Return the [X, Y] coordinate for the center point of the cell that contains the specified text.  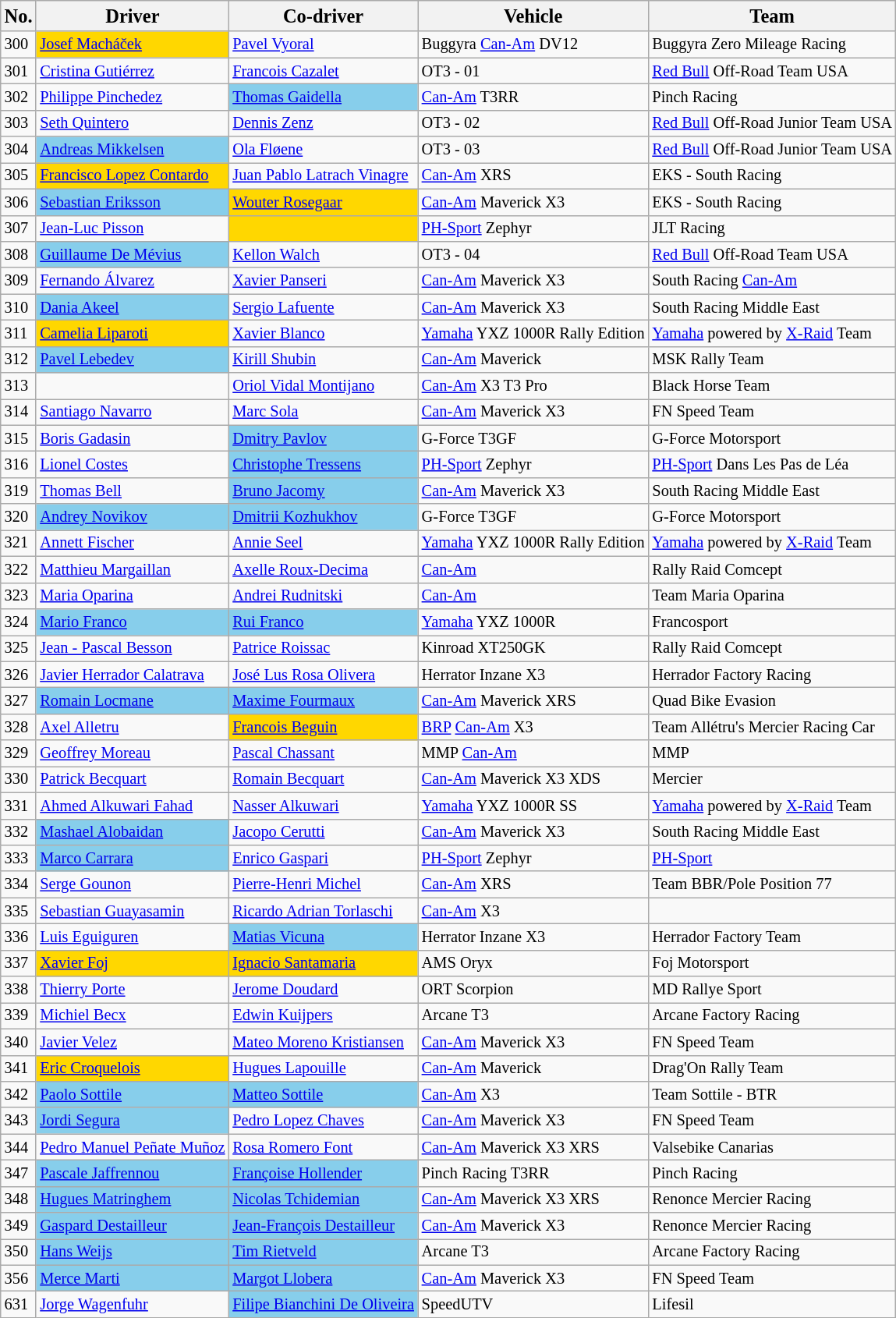
310 [19, 307]
Can-Am Maverick X3 XDS [533, 779]
Rui Franco [323, 622]
Foj Motorsport [772, 963]
336 [19, 937]
Xavier Foj [133, 963]
Drag'On Rally Team [772, 1068]
Boris Gadasin [133, 438]
328 [19, 727]
Sebastian Eriksson [133, 202]
329 [19, 753]
Mashael Alobaidan [133, 832]
319 [19, 491]
Xavier Blanco [323, 333]
314 [19, 412]
311 [19, 333]
Geoffrey Moreau [133, 753]
Andrei Rudnitski [323, 596]
330 [19, 779]
Paolo Sottile [133, 1094]
OT3 - 02 [533, 123]
Serge Gounon [133, 884]
Patrice Roissac [323, 648]
325 [19, 648]
OT3 - 04 [533, 254]
PH-Sport Dans Les Pas de Léa [772, 464]
305 [19, 175]
Francosport [772, 622]
Margot Llobera [323, 1278]
Jacopo Cerutti [323, 832]
Axelle Roux-Decima [323, 569]
Pedro Manuel Peñate Muñoz [133, 1147]
341 [19, 1068]
José Lus Rosa Olivera [323, 675]
Ola Fløene [323, 150]
Pierre-Henri Michel [323, 884]
Can-Am T3RR [533, 97]
331 [19, 806]
327 [19, 700]
Annett Fischer [133, 543]
Ricardo Adrian Torlaschi [323, 911]
Nasser Alkuwari [323, 806]
315 [19, 438]
Buggyra Can-Am DV12 [533, 44]
MMP [772, 753]
Maria Oparina [133, 596]
Francois Beguin [323, 727]
Team Sottile - BTR [772, 1094]
PH-Sport [772, 858]
321 [19, 543]
308 [19, 254]
Marco Carrara [133, 858]
SpeedUTV [533, 1305]
Françoise Hollender [323, 1173]
Xavier Panseri [323, 281]
309 [19, 281]
306 [19, 202]
316 [19, 464]
339 [19, 1015]
Michiel Becx [133, 1015]
Jordi Segura [133, 1121]
Gaspard Destailleur [133, 1226]
Oriol Vidal Montijano [323, 386]
Can-Am Maverick XRS [533, 700]
334 [19, 884]
ORT Scorpion [533, 990]
347 [19, 1173]
Quad Bike Evasion [772, 700]
Rosa Romero Font [323, 1147]
MSK Rally Team [772, 360]
Tim Rietveld [323, 1252]
Pascal Chassant [323, 753]
Mario Franco [133, 622]
BRP Can-Am X3 [533, 727]
342 [19, 1094]
Annie Seel [323, 543]
Dmitry Pavlov [323, 438]
303 [19, 123]
Filipe Bianchini De Oliveira [323, 1305]
OT3 - 03 [533, 150]
Can-Am X3 T3 Pro [533, 386]
Luis Eguiguren [133, 937]
AMS Oryx [533, 963]
South Racing Can-Am [772, 281]
Romain Locmane [133, 700]
322 [19, 569]
340 [19, 1042]
Pedro Lopez Chaves [323, 1121]
Enrico Gaspari [323, 858]
307 [19, 229]
Thierry Porte [133, 990]
338 [19, 990]
348 [19, 1199]
Andrey Novikov [133, 517]
Kirill Shubin [323, 360]
Jean-Luc Pisson [133, 229]
Juan Pablo Latrach Vinagre [323, 175]
JLT Racing [772, 229]
Jerome Doudard [323, 990]
Thomas Gaidella [323, 97]
Herrador Factory Racing [772, 675]
Yamaha YXZ 1000R [533, 622]
Javier Herrador Calatrava [133, 675]
324 [19, 622]
Dennis Zenz [323, 123]
Javier Velez [133, 1042]
320 [19, 517]
313 [19, 386]
Matthieu Margaillan [133, 569]
Lionel Costes [133, 464]
MD Rallye Sport [772, 990]
No. [19, 16]
Herrador Factory Team [772, 937]
Jorge Wagenfuhr [133, 1305]
Patrick Becquart [133, 779]
Ignacio Santamaria [323, 963]
Sergio Lafuente [323, 307]
Team Maria Oparina [772, 596]
Seth Quintero [133, 123]
Wouter Rosegaar [323, 202]
Camelia Liparoti [133, 333]
323 [19, 596]
Josef Macháček [133, 44]
Pavel Vyoral [323, 44]
Buggyra Zero Mileage Racing [772, 44]
Pavel Lebedev [133, 360]
350 [19, 1252]
Marc Sola [323, 412]
Vehicle [533, 16]
Team [772, 16]
337 [19, 963]
Romain Becquart [323, 779]
Bruno Jacomy [323, 491]
Nicolas Tchidemian [323, 1199]
Edwin Kuijpers [323, 1015]
Maxime Fourmaux [323, 700]
Lifesil [772, 1305]
Black Horse Team [772, 386]
Dmitrii Kozhukhov [323, 517]
631 [19, 1305]
Hans Weijs [133, 1252]
Cristina Gutiérrez [133, 71]
302 [19, 97]
Andreas Mikkelsen [133, 150]
333 [19, 858]
Pinch Racing T3RR [533, 1173]
Kellon Walch [323, 254]
Jean-François Destailleur [323, 1226]
Driver [133, 16]
Axel Alletru [133, 727]
Guillaume De Mévius [133, 254]
343 [19, 1121]
312 [19, 360]
Thomas Bell [133, 491]
Santiago Navarro [133, 412]
332 [19, 832]
Christophe Tressens [323, 464]
Pascale Jaffrennou [133, 1173]
Dania Akeel [133, 307]
Hugues Matringhem [133, 1199]
Kinroad XT250GK [533, 648]
Matteo Sottile [323, 1094]
304 [19, 150]
Fernando Álvarez [133, 281]
Francisco Lopez Contardo [133, 175]
Team BBR/Pole Position 77 [772, 884]
Merce Marti [133, 1278]
301 [19, 71]
Mateo Moreno Kristiansen [323, 1042]
Valsebike Canarias [772, 1147]
Philippe Pinchedez [133, 97]
Sebastian Guayasamin [133, 911]
MMP Can-Am [533, 753]
Hugues Lapouille [323, 1068]
Matias Vicuna [323, 937]
326 [19, 675]
356 [19, 1278]
344 [19, 1147]
349 [19, 1226]
Ahmed Alkuwari Fahad [133, 806]
Jean - Pascal Besson [133, 648]
OT3 - 01 [533, 71]
Yamaha YXZ 1000R SS [533, 806]
300 [19, 44]
Team Allétru's Mercier Racing Car [772, 727]
335 [19, 911]
Mercier [772, 779]
Francois Cazalet [323, 71]
Co-driver [323, 16]
Eric Croquelois [133, 1068]
